Search for the cell housing the specified text and yield its (x, y) center coordinate. 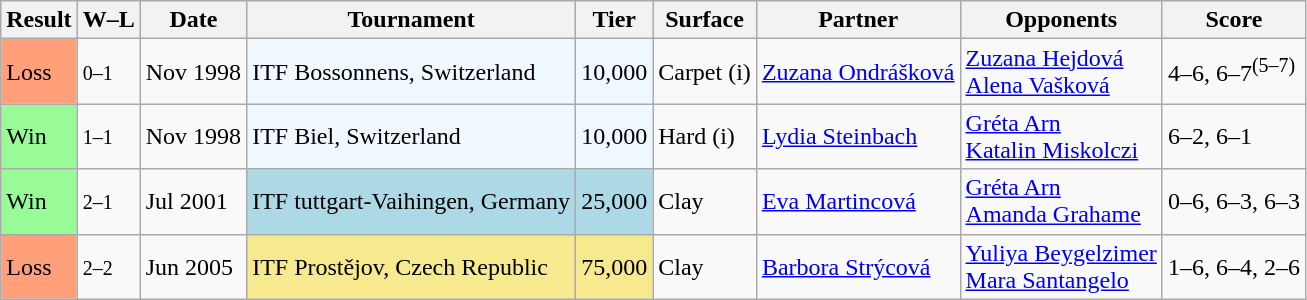
Zuzana Ondrášková (858, 72)
Date (193, 20)
Carpet (i) (705, 72)
1–6, 6–4, 2–6 (1234, 266)
Hard (i) (705, 136)
ITF Prostějov, Czech Republic (412, 266)
6–2, 6–1 (1234, 136)
Tier (614, 20)
Partner (858, 20)
1–1 (108, 136)
Opponents (1061, 20)
Tournament (412, 20)
Zuzana Hejdová Alena Vašková (1061, 72)
Result (39, 20)
Yuliya Beygelzimer Mara Santangelo (1061, 266)
0–1 (108, 72)
2–2 (108, 266)
Lydia Steinbach (858, 136)
25,000 (614, 202)
ITF tuttgart-Vaihingen, Germany (412, 202)
Barbora Strýcová (858, 266)
Surface (705, 20)
Gréta Arn Katalin Miskolczi (1061, 136)
W–L (108, 20)
ITF Biel, Switzerland (412, 136)
Jul 2001 (193, 202)
2–1 (108, 202)
Score (1234, 20)
0–6, 6–3, 6–3 (1234, 202)
Gréta Arn Amanda Grahame (1061, 202)
Jun 2005 (193, 266)
ITF Bossonnens, Switzerland (412, 72)
4–6, 6–7(5–7) (1234, 72)
75,000 (614, 266)
Eva Martincová (858, 202)
